Capture the cell that displays the provided text and extract its [x, y] central coordinate. 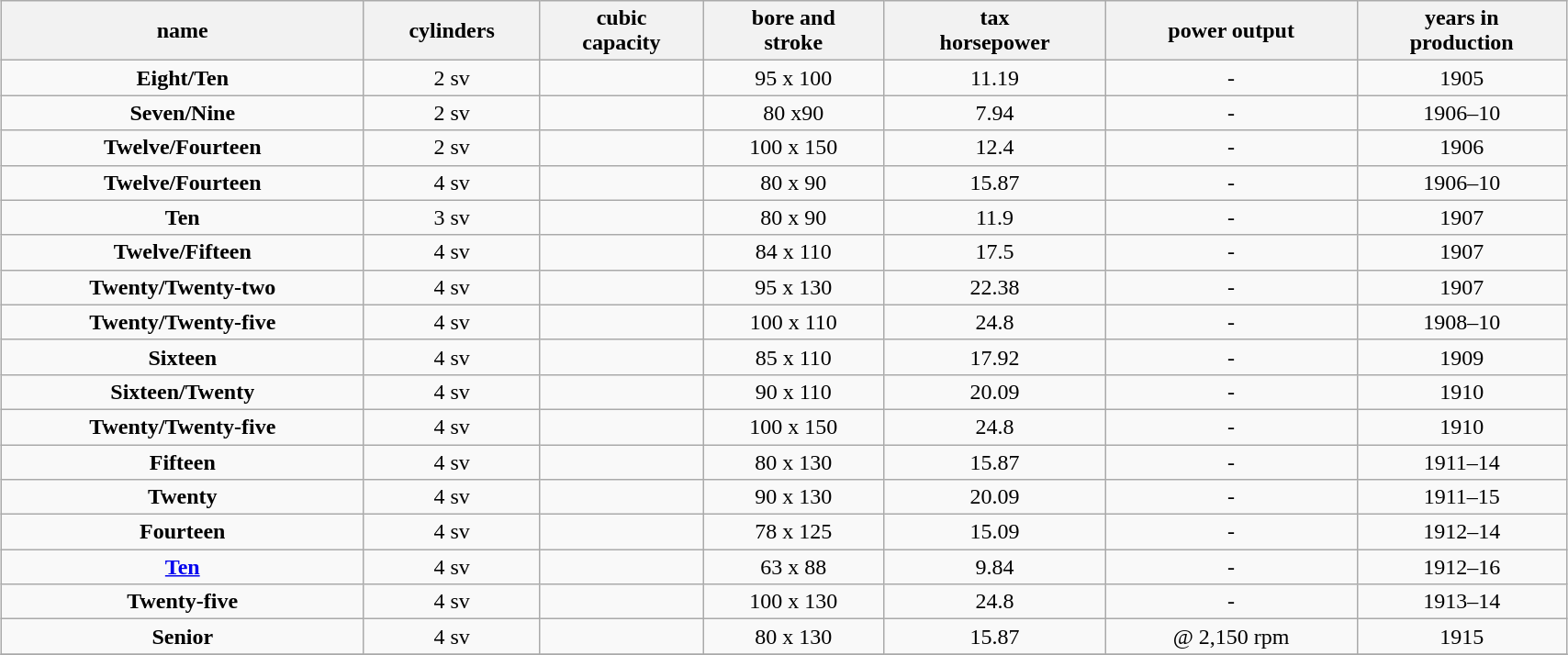
1912–16 [1462, 567]
17.5 [995, 252]
100 x 130 [793, 602]
@ 2,150 rpm [1231, 637]
84 x 110 [793, 252]
63 x 88 [793, 567]
7.94 [995, 113]
Twenty/Twenty-two [183, 287]
1905 [1462, 78]
1909 [1462, 357]
1911–15 [1462, 497]
17.92 [995, 357]
bore andstroke [793, 31]
12.4 [995, 148]
Senior [183, 637]
1906 [1462, 148]
power output [1231, 31]
Twelve/Fifteen [183, 252]
85 x 110 [793, 357]
90 x 110 [793, 392]
90 x 130 [793, 497]
Eight/Ten [183, 78]
1913–14 [1462, 602]
Seven/Nine [183, 113]
1911–14 [1462, 461]
Twenty [183, 497]
11.9 [995, 217]
Sixteen [183, 357]
100 x 110 [793, 322]
95 x 130 [793, 287]
22.38 [995, 287]
cubiccapacity [621, 31]
3 sv [452, 217]
cylinders [452, 31]
Fourteen [183, 532]
years inproduction [1462, 31]
1908–10 [1462, 322]
1912–14 [1462, 532]
Sixteen/Twenty [183, 392]
Fifteen [183, 461]
taxhorsepower [995, 31]
name [183, 31]
15.09 [995, 532]
Twenty-five [183, 602]
95 x 100 [793, 78]
9.84 [995, 567]
11.19 [995, 78]
78 x 125 [793, 532]
1915 [1462, 637]
80 x90 [793, 113]
